Find where the given text appears and provide that cell's center as [x, y] coordinate. 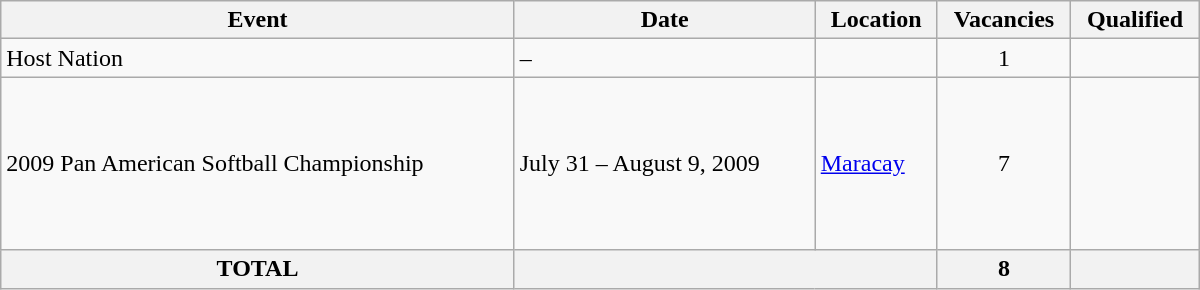
– [664, 58]
2009 Pan American Softball Championship [258, 164]
Date [664, 20]
7 [1004, 164]
8 [1004, 269]
Maracay [876, 164]
Location [876, 20]
Vacancies [1004, 20]
TOTAL [258, 269]
Host Nation [258, 58]
Event [258, 20]
Qualified [1135, 20]
1 [1004, 58]
July 31 – August 9, 2009 [664, 164]
